Identify which cell holds the provided text, then report its (X, Y) central coordinate. 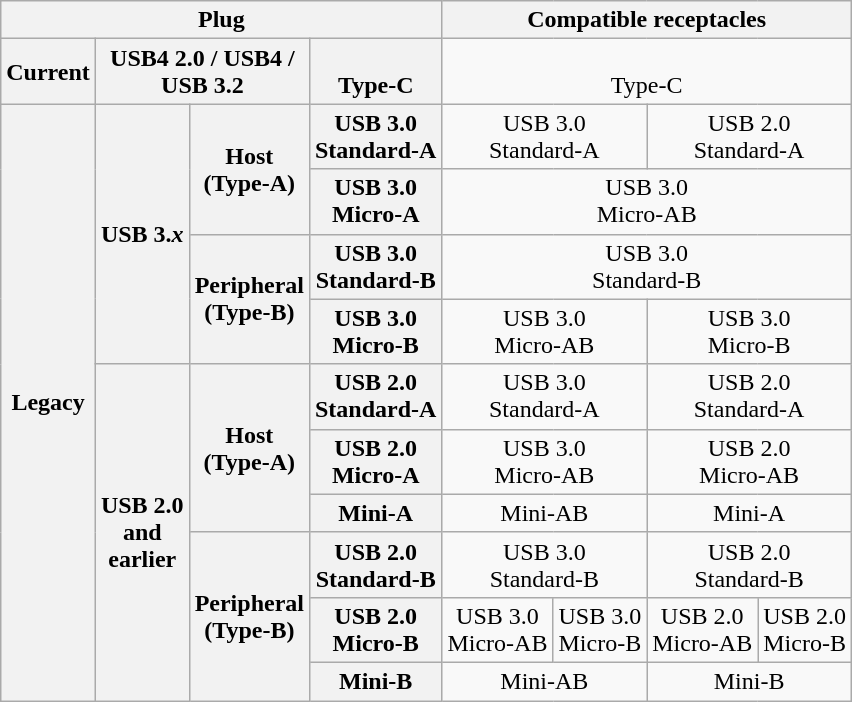
USB 3.x (142, 234)
USB 2.0Micro‑A (375, 462)
USB 3.0Micro‑A (375, 202)
USB 2.0 and earlier (142, 532)
USB4 2.0 / USB4 / USB 3.2 (202, 72)
Compatible receptacles (647, 20)
Legacy (48, 402)
Plug (222, 20)
USB 3.0Micro-AB (647, 202)
Current (48, 72)
